Locate the cell with the specified text and output its [X, Y] center coordinate. 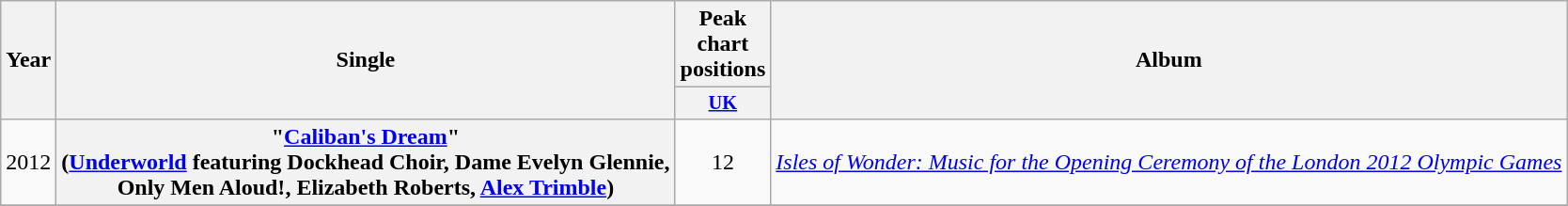
"Caliban's Dream"(Underworld featuring Dockhead Choir, Dame Evelyn Glennie,Only Men Aloud!, Elizabeth Roberts, Alex Trimble) [366, 162]
Peak chart positions [723, 44]
Album [1169, 60]
Year [28, 60]
UK [723, 103]
Isles of Wonder: Music for the Opening Ceremony of the London 2012 Olympic Games [1169, 162]
Single [366, 60]
2012 [28, 162]
12 [723, 162]
